Return the (X, Y) coordinate for the center point of the cell that contains the specified text.  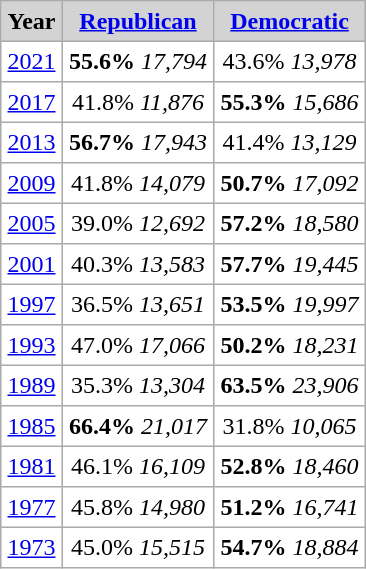
36.5% 13,651 (138, 304)
41.8% 11,876 (138, 102)
54.7% 18,884 (290, 547)
50.2% 18,231 (290, 345)
Republican (138, 21)
1997 (32, 304)
1981 (32, 466)
Year (32, 21)
46.1% 16,109 (138, 466)
45.0% 15,515 (138, 547)
2001 (32, 264)
40.3% 13,583 (138, 264)
41.8% 14,079 (138, 183)
41.4% 13,129 (290, 142)
43.6% 13,978 (290, 61)
1993 (32, 345)
45.8% 14,980 (138, 507)
51.2% 16,741 (290, 507)
2009 (32, 183)
1989 (32, 385)
55.6% 17,794 (138, 61)
35.3% 13,304 (138, 385)
Democratic (290, 21)
2013 (32, 142)
1985 (32, 426)
39.0% 12,692 (138, 223)
2017 (32, 102)
57.2% 18,580 (290, 223)
1977 (32, 507)
57.7% 19,445 (290, 264)
63.5% 23,906 (290, 385)
55.3% 15,686 (290, 102)
2005 (32, 223)
56.7% 17,943 (138, 142)
1973 (32, 547)
2021 (32, 61)
47.0% 17,066 (138, 345)
50.7% 17,092 (290, 183)
31.8% 10,065 (290, 426)
66.4% 21,017 (138, 426)
53.5% 19,997 (290, 304)
52.8% 18,460 (290, 466)
